From the cell containing the given text, extract its center point as [x, y] coordinate. 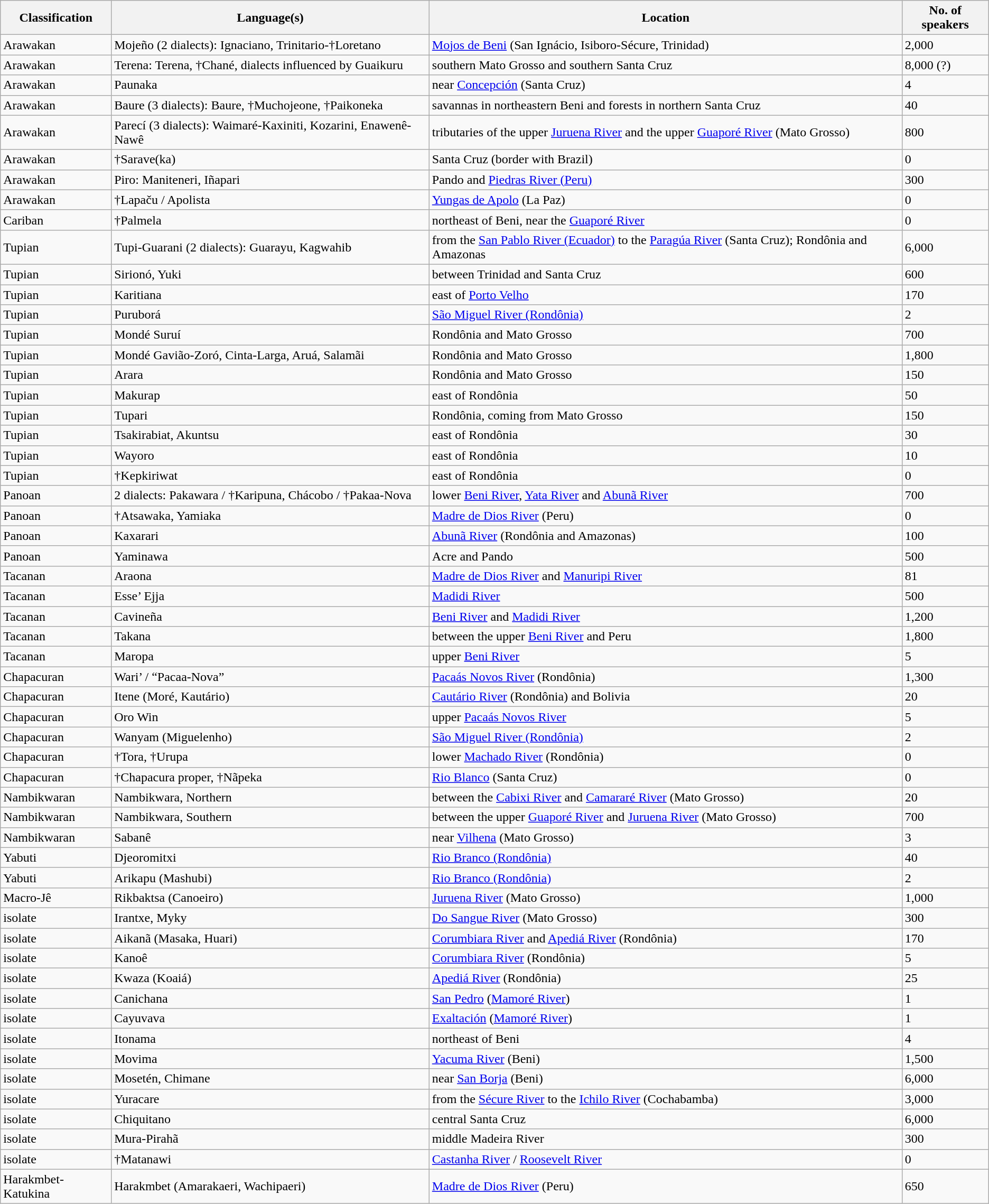
Harakmbet (Amarakaeri, Wachipaeri) [270, 1187]
central Santa Cruz [666, 1119]
81 [945, 576]
Beni River and Madidi River [666, 617]
Terena: Terena, †Chané, dialects influenced by Guaikuru [270, 65]
Canichana [270, 998]
near San Borja (Beni) [666, 1079]
2 dialects: Pakawara / †Karipuna, Chácobo / †Pakaa-Nova [270, 496]
between Trinidad and Santa Cruz [666, 274]
between the upper Guaporé River and Juruena River (Mato Grosso) [666, 817]
Makurap [270, 395]
Madidi River [666, 596]
Wari’ / “Pacaa-Nova” [270, 677]
†Lapaču / Apolista [270, 200]
from the Sécure River to the Ichilo River (Cochabamba) [666, 1099]
lower Machado River (Rondônia) [666, 757]
savannas in northeastern Beni and forests in northern Santa Cruz [666, 105]
Macro-Jê [56, 898]
Itonama [270, 1039]
Location [666, 18]
Puruborá [270, 315]
Mura-Pirahã [270, 1139]
Mojeño (2 dialects): Ignaciano, Trinitario-†Loretano [270, 45]
middle Madeira River [666, 1139]
Abunã River (Rondônia and Amazonas) [666, 536]
Parecí (3 dialects): Waimaré-Kaxiniti, Kozarini, Enawenê-Nawê [270, 132]
Arikapu (Mashubi) [270, 878]
Takana [270, 637]
Araona [270, 576]
Exaltación (Mamoré River) [666, 1019]
†Tora, †Urupa [270, 757]
3 [945, 837]
tributaries of the upper Juruena River and the upper Guaporé River (Mato Grosso) [666, 132]
Harakmbet-Katukina [56, 1187]
Movima [270, 1059]
Chiquitano [270, 1119]
Sabanê [270, 837]
Do Sangue River (Mato Grosso) [666, 918]
near Concepción (Santa Cruz) [666, 85]
Itene (Moré, Kautário) [270, 697]
Karitiana [270, 294]
Nambikwara, Southern [270, 817]
east of Porto Velho [666, 294]
1,200 [945, 617]
†Chapacura proper, †Nãpeka [270, 777]
Madre de Dios River and Manuripi River [666, 576]
Cautário River (Rondônia) and Bolivia [666, 697]
Yungas de Apolo (La Paz) [666, 200]
Aikanã (Masaka, Huari) [270, 938]
near Vilhena (Mato Grosso) [666, 837]
30 [945, 435]
600 [945, 274]
Cayuvava [270, 1019]
Esse’ Ejja [270, 596]
650 [945, 1187]
Djeoromitxi [270, 857]
Cariban [56, 220]
Yaminawa [270, 556]
Yuracare [270, 1099]
Castanha River / Roosevelt River [666, 1159]
Baure (3 dialects): Baure, †Muchojeone, †Paikoneka [270, 105]
1,500 [945, 1059]
800 [945, 132]
southern Mato Grosso and southern Santa Cruz [666, 65]
Mosetén, Chimane [270, 1079]
between the upper Beni River and Peru [666, 637]
Juruena River (Mato Grosso) [666, 898]
Mondé Gavião-Zoró, Cinta-Larga, Aruá, Salamãi [270, 355]
Apediá River (Rondônia) [666, 978]
Sirionó, Yuki [270, 274]
Tsakirabiat, Akuntsu [270, 435]
10 [945, 455]
Santa Cruz (border with Brazil) [666, 160]
lower Beni River, Yata River and Abunã River [666, 496]
Mondé Suruí [270, 335]
Nambikwara, Northern [270, 797]
Language(s) [270, 18]
†Kepkiriwat [270, 475]
Tupari [270, 415]
Wayoro [270, 455]
1,300 [945, 677]
Classification [56, 18]
Pacaás Novos River (Rondônia) [666, 677]
Yacuma River (Beni) [666, 1059]
Maropa [270, 657]
Cavineña [270, 617]
25 [945, 978]
100 [945, 536]
between the Cabixi River and Camararé River (Mato Grosso) [666, 797]
Oro Win [270, 717]
Rondônia, coming from Mato Grosso [666, 415]
Wanyam (Miguelenho) [270, 737]
Corumbiara River (Rondônia) [666, 958]
Mojos de Beni (San Ignácio, Isiboro-Sécure, Trinidad) [666, 45]
Kanoê [270, 958]
Rikbaktsa (Canoeiro) [270, 898]
Rio Blanco (Santa Cruz) [666, 777]
50 [945, 395]
1,000 [945, 898]
Irantxe, Myky [270, 918]
Piro: Maniteneri, Iñapari [270, 180]
upper Pacaás Novos River [666, 717]
Corumbiara River and Apediá River (Rondônia) [666, 938]
Kaxarari [270, 536]
northeast of Beni, near the Guaporé River [666, 220]
Acre and Pando [666, 556]
Pando and Piedras River (Peru) [666, 180]
Tupi-Guarani (2 dialects): Guarayu, Kagwahib [270, 247]
Kwaza (Koaiá) [270, 978]
8,000 (?) [945, 65]
from the San Pablo River (Ecuador) to the Paragúa River (Santa Cruz); Rondônia and Amazonas [666, 247]
Arara [270, 375]
†Atsawaka, Yamiaka [270, 516]
Paunaka [270, 85]
San Pedro (Mamoré River) [666, 998]
upper Beni River [666, 657]
No. of speakers [945, 18]
†Sarave(ka) [270, 160]
northeast of Beni [666, 1039]
3,000 [945, 1099]
†Palmela [270, 220]
†Matanawi [270, 1159]
2,000 [945, 45]
